Determine the [X, Y] coordinate at the center of the cell enclosing the given text.  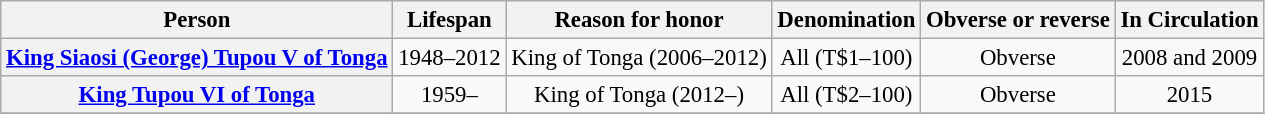
King Siaosi (George) Tupou V of Tonga [197, 58]
Lifespan [450, 20]
Denomination [846, 20]
King of Tonga (2012–) [639, 95]
Person [197, 20]
All (T$1–100) [846, 58]
1959– [450, 95]
2008 and 2009 [1190, 58]
In Circulation [1190, 20]
Obverse or reverse [1018, 20]
King of Tonga (2006–2012) [639, 58]
1948–2012 [450, 58]
All (T$2–100) [846, 95]
Reason for honor [639, 20]
2015 [1190, 95]
King Tupou VI of Tonga [197, 95]
